Identify which cell holds the provided text, then report its (x, y) central coordinate. 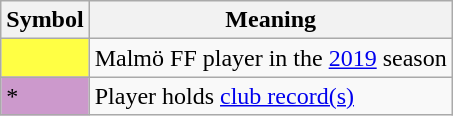
Player holds club record(s) (270, 96)
Malmö FF player in the 2019 season (270, 58)
Symbol (45, 20)
Meaning (270, 20)
* (45, 96)
